Search for the cell housing the specified text and yield its [X, Y] center coordinate. 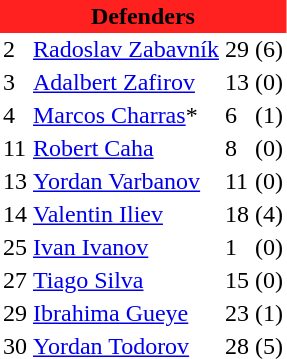
23 [237, 314]
Defenders [143, 16]
Yordan Varbanov [126, 182]
Radoslav Zabavník [126, 50]
2 [15, 50]
Adalbert Zafirov [126, 82]
14 [15, 214]
15 [237, 280]
25 [15, 248]
Robert Caha [126, 148]
1 [237, 248]
18 [237, 214]
Ibrahima Gueye [126, 314]
Ivan Ivanov [126, 248]
Tiago Silva [126, 280]
(4) [269, 214]
8 [237, 148]
3 [15, 82]
Valentin Iliev [126, 214]
Marcos Charras* [126, 116]
27 [15, 280]
(6) [269, 50]
6 [237, 116]
4 [15, 116]
